From the cell containing the given text, extract its center point as [x, y] coordinate. 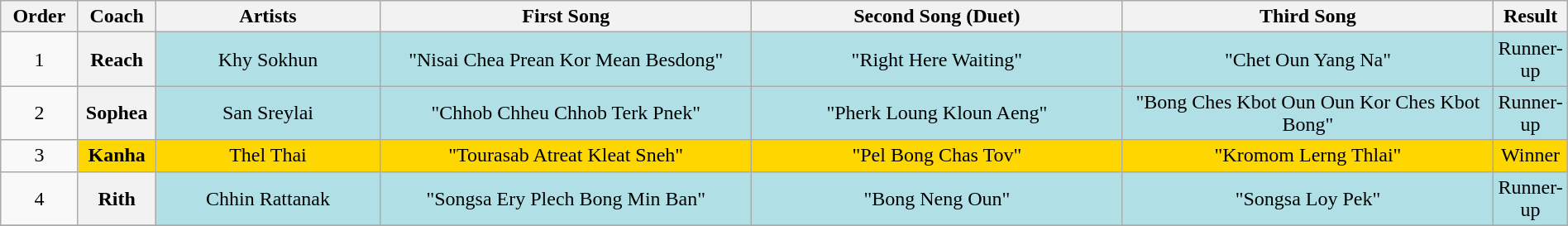
San Sreylai [268, 113]
Thel Thai [268, 156]
Chhin Rattanak [268, 199]
"Nisai Chea Prean Kor Mean Besdong" [566, 60]
Winner [1530, 156]
"Pherk Loung Kloun Aeng" [937, 113]
"Chhob Chheu Chhob Terk Pnek" [566, 113]
Result [1530, 17]
"Songsa Loy Pek" [1308, 199]
"Pel Bong Chas Tov" [937, 156]
Reach [117, 60]
Second Song (Duet) [937, 17]
First Song [566, 17]
"Tourasab Atreat Kleat Sneh" [566, 156]
"Songsa Ery Plech Bong Min Ban" [566, 199]
Artists [268, 17]
1 [40, 60]
3 [40, 156]
Third Song [1308, 17]
Khy Sokhun [268, 60]
"Chet Oun Yang Na" [1308, 60]
"Kromom Lerng Thlai" [1308, 156]
"Bong Neng Oun" [937, 199]
Coach [117, 17]
4 [40, 199]
Rith [117, 199]
Order [40, 17]
Kanha [117, 156]
2 [40, 113]
"Right Here Waiting" [937, 60]
"Bong Ches Kbot Oun Oun Kor Ches Kbot Bong" [1308, 113]
Sophea [117, 113]
